Output the (X, Y) coordinate of the center of the cell containing the given text.  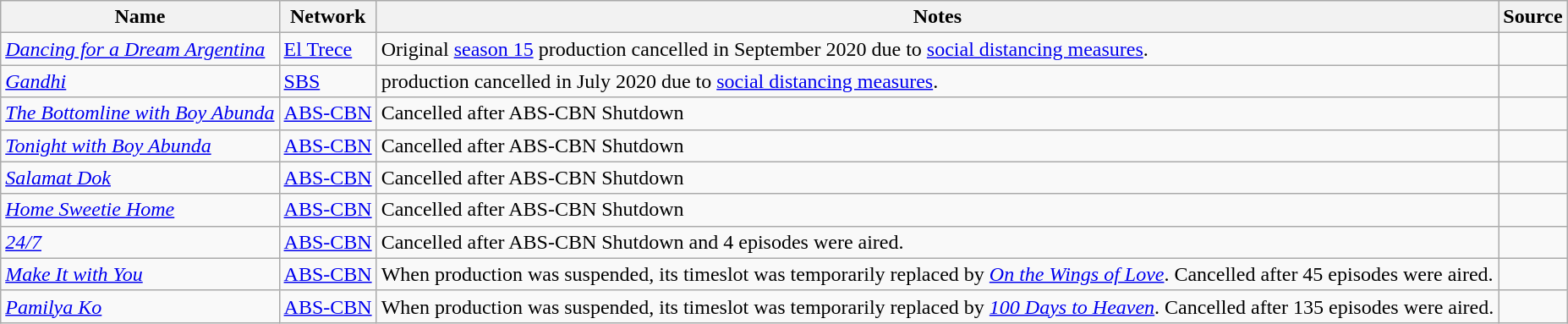
production cancelled in July 2020 due to social distancing measures. (937, 81)
Home Sweetie Home (140, 210)
SBS (328, 81)
Gandhi (140, 81)
The Bottomline with Boy Abunda (140, 113)
When production was suspended, its timeslot was temporarily replaced by 100 Days to Heaven. Cancelled after 135 episodes were aired. (937, 306)
Tonight with Boy Abunda (140, 146)
Dancing for a Dream Argentina (140, 49)
Original season 15 production cancelled in September 2020 due to social distancing measures. (937, 49)
Network (328, 17)
Notes (937, 17)
Cancelled after ABS-CBN Shutdown and 4 episodes were aired. (937, 242)
Pamilya Ko (140, 306)
Make It with You (140, 274)
El Trece (328, 49)
Name (140, 17)
When production was suspended, its timeslot was temporarily replaced by On the Wings of Love. Cancelled after 45 episodes were aired. (937, 274)
24/7 (140, 242)
Source (1532, 17)
Salamat Dok (140, 178)
